Search for the cell housing the specified text and yield its (x, y) center coordinate. 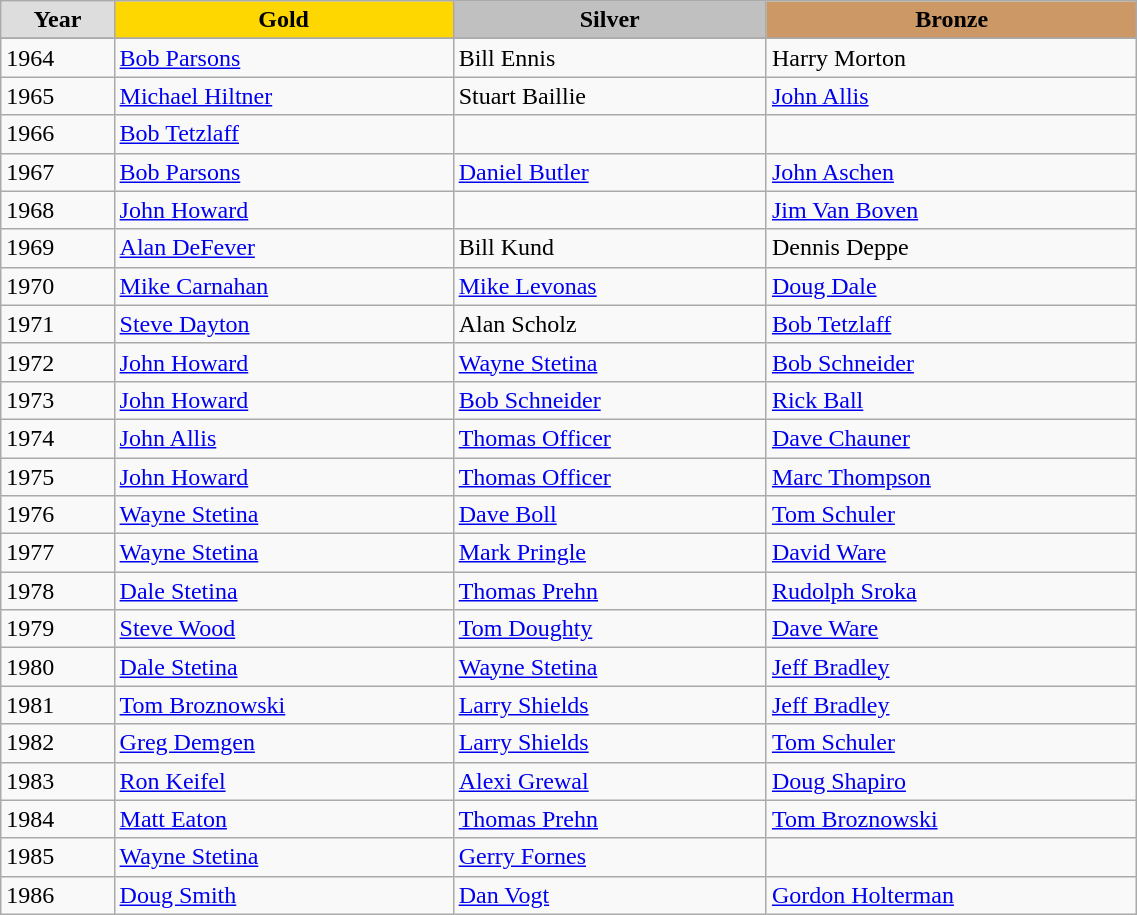
1983 (58, 781)
1975 (58, 477)
Tom Doughty (610, 629)
Doug Smith (284, 895)
1981 (58, 705)
1968 (58, 210)
1971 (58, 324)
Matt Eaton (284, 819)
1977 (58, 553)
1986 (58, 895)
Mike Levonas (610, 286)
1982 (58, 743)
Michael Hiltner (284, 96)
Dave Boll (610, 515)
Rudolph Sroka (951, 591)
1966 (58, 134)
Gordon Holterman (951, 895)
Jim Van Boven (951, 210)
Mark Pringle (610, 553)
Alan Scholz (610, 324)
Doug Shapiro (951, 781)
Steve Wood (284, 629)
David Ware (951, 553)
Greg Demgen (284, 743)
1969 (58, 248)
1972 (58, 362)
Gold (284, 20)
1970 (58, 286)
Dave Chauner (951, 438)
Doug Dale (951, 286)
Ron Keifel (284, 781)
Marc Thompson (951, 477)
Dave Ware (951, 629)
Dan Vogt (610, 895)
Alan DeFever (284, 248)
Dennis Deppe (951, 248)
Silver (610, 20)
Bill Ennis (610, 58)
Steve Dayton (284, 324)
Bronze (951, 20)
1978 (58, 591)
Harry Morton (951, 58)
1964 (58, 58)
1967 (58, 172)
1980 (58, 667)
1979 (58, 629)
1965 (58, 96)
Stuart Baillie (610, 96)
Rick Ball (951, 400)
Year (58, 20)
1984 (58, 819)
John Aschen (951, 172)
1985 (58, 857)
Alexi Grewal (610, 781)
1976 (58, 515)
Bill Kund (610, 248)
1973 (58, 400)
Daniel Butler (610, 172)
Mike Carnahan (284, 286)
Gerry Fornes (610, 857)
1974 (58, 438)
